Search for the cell housing the specified text and yield its (X, Y) center coordinate. 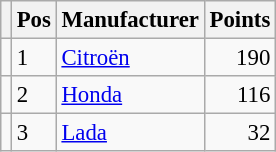
190 (240, 58)
2 (34, 95)
Manufacturer (130, 20)
Citroën (130, 58)
1 (34, 58)
116 (240, 95)
Honda (130, 95)
Pos (34, 20)
Points (240, 20)
32 (240, 133)
Lada (130, 133)
3 (34, 133)
